Locate the cell with the specified text and output its [x, y] center coordinate. 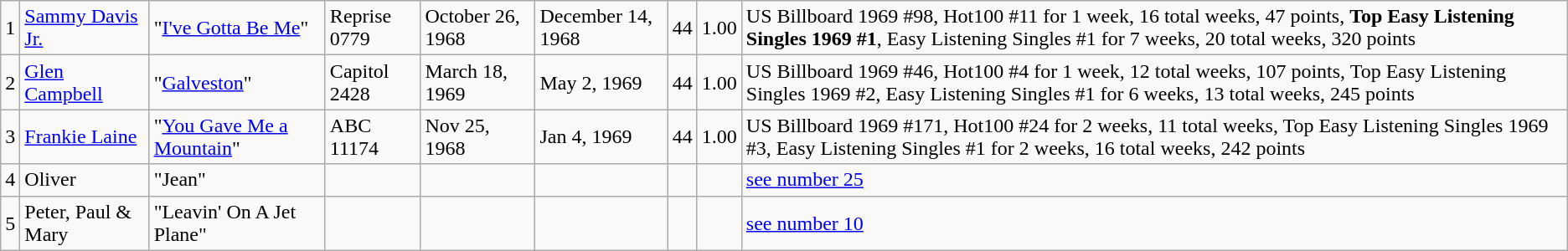
1 [10, 28]
"I've Gotta Be Me" [237, 28]
3 [10, 137]
ABC 11174 [373, 137]
March 18, 1969 [477, 82]
May 2, 1969 [601, 82]
see number 25 [1154, 180]
Nov 25, 1968 [477, 137]
December 14, 1968 [601, 28]
Frankie Laine [85, 137]
"Leavin' On A Jet Plane" [237, 223]
see number 10 [1154, 223]
4 [10, 180]
Oliver [85, 180]
Reprise 0779 [373, 28]
Peter, Paul & Mary [85, 223]
"Galveston" [237, 82]
October 26, 1968 [477, 28]
5 [10, 223]
Glen Campbell [85, 82]
"Jean" [237, 180]
2 [10, 82]
Jan 4, 1969 [601, 137]
Capitol 2428 [373, 82]
Sammy Davis Jr. [85, 28]
"You Gave Me a Mountain" [237, 137]
